Provide the (X, Y) coordinate of the cell's center where the given text is located.  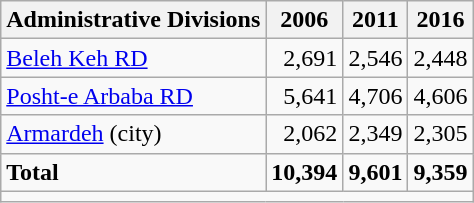
2,691 (304, 58)
9,601 (376, 172)
2,546 (376, 58)
2,349 (376, 134)
10,394 (304, 172)
2,448 (440, 58)
Beleh Keh RD (134, 58)
2,305 (440, 134)
2,062 (304, 134)
2006 (304, 20)
4,606 (440, 96)
Administrative Divisions (134, 20)
Total (134, 172)
4,706 (376, 96)
Posht-e Arbaba RD (134, 96)
2016 (440, 20)
9,359 (440, 172)
Armardeh (city) (134, 134)
5,641 (304, 96)
2011 (376, 20)
